Output the (X, Y) coordinate of the center of the cell containing the given text.  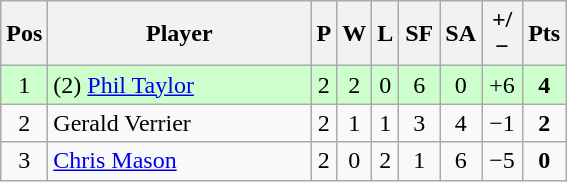
+6 (502, 85)
(2) Phil Taylor (180, 85)
Pos (24, 34)
L (386, 34)
P (324, 34)
+/− (502, 34)
Pts (544, 34)
−5 (502, 161)
Player (180, 34)
Gerald Verrier (180, 123)
Chris Mason (180, 161)
SA (461, 34)
SF (420, 34)
W (354, 34)
−1 (502, 123)
